Scan for the cell matching the given text and deliver its (X, Y) coordinate at center. 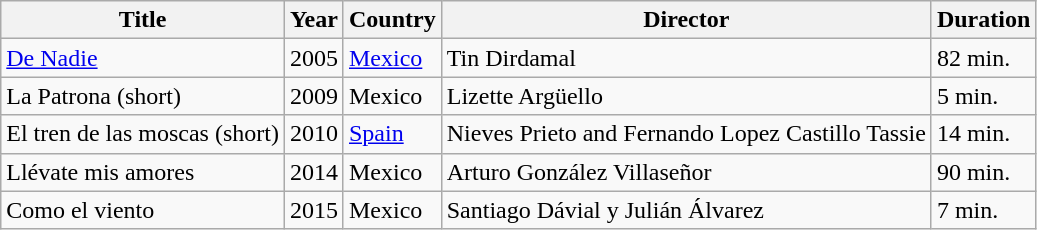
5 min. (983, 96)
Director (686, 20)
El tren de las moscas (short) (143, 134)
2009 (314, 96)
Como el viento (143, 210)
90 min. (983, 172)
Nieves Prieto and Fernando Lopez Castillo Tassie (686, 134)
82 min. (983, 58)
Santiago Dávial y Julián Álvarez (686, 210)
Year (314, 20)
2005 (314, 58)
Lizette Argüello (686, 96)
Duration (983, 20)
La Patrona (short) (143, 96)
Title (143, 20)
2015 (314, 210)
Spain (392, 134)
2014 (314, 172)
De Nadie (143, 58)
2010 (314, 134)
Tin Dirdamal (686, 58)
14 min. (983, 134)
Country (392, 20)
Arturo González Villaseñor (686, 172)
7 min. (983, 210)
Llévate mis amores (143, 172)
